Return [X, Y] of the center of cell containing provided text 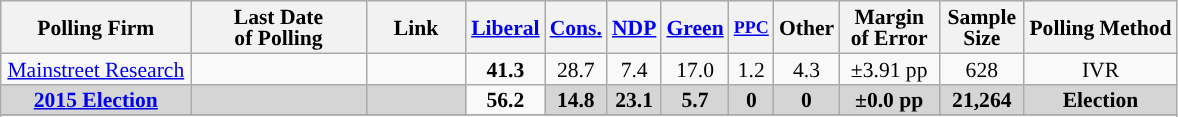
Green [694, 27]
PPC [752, 27]
±3.91 pp [889, 68]
56.2 [505, 100]
5.7 [694, 100]
Liberal [505, 27]
NDP [634, 27]
628 [982, 68]
1.2 [752, 68]
21,264 [982, 100]
Other [806, 27]
Election [1100, 100]
14.8 [576, 100]
±0.0 pp [889, 100]
23.1 [634, 100]
Cons. [576, 27]
SampleSize [982, 27]
Marginof Error [889, 27]
28.7 [576, 68]
4.3 [806, 68]
Mainstreet Research [96, 68]
Last Dateof Polling [278, 27]
2015 Election [96, 100]
Polling Method [1100, 27]
IVR [1100, 68]
17.0 [694, 68]
Polling Firm [96, 27]
Link [416, 27]
7.4 [634, 68]
41.3 [505, 68]
